Scan for the cell matching the given text and deliver its (x, y) coordinate at center. 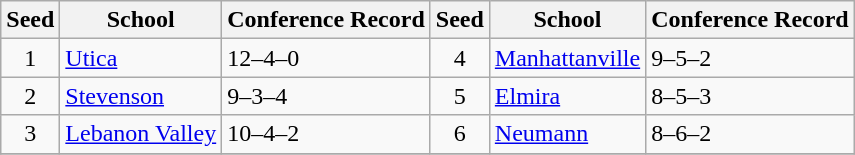
Manhattanville (567, 58)
9–3–4 (326, 96)
12–4–0 (326, 58)
8–6–2 (750, 134)
4 (460, 58)
Neumann (567, 134)
6 (460, 134)
1 (30, 58)
5 (460, 96)
8–5–3 (750, 96)
Utica (141, 58)
2 (30, 96)
Lebanon Valley (141, 134)
Stevenson (141, 96)
Elmira (567, 96)
3 (30, 134)
10–4–2 (326, 134)
9–5–2 (750, 58)
